Return the [X, Y] coordinate for the center point of the cell that contains the specified text.  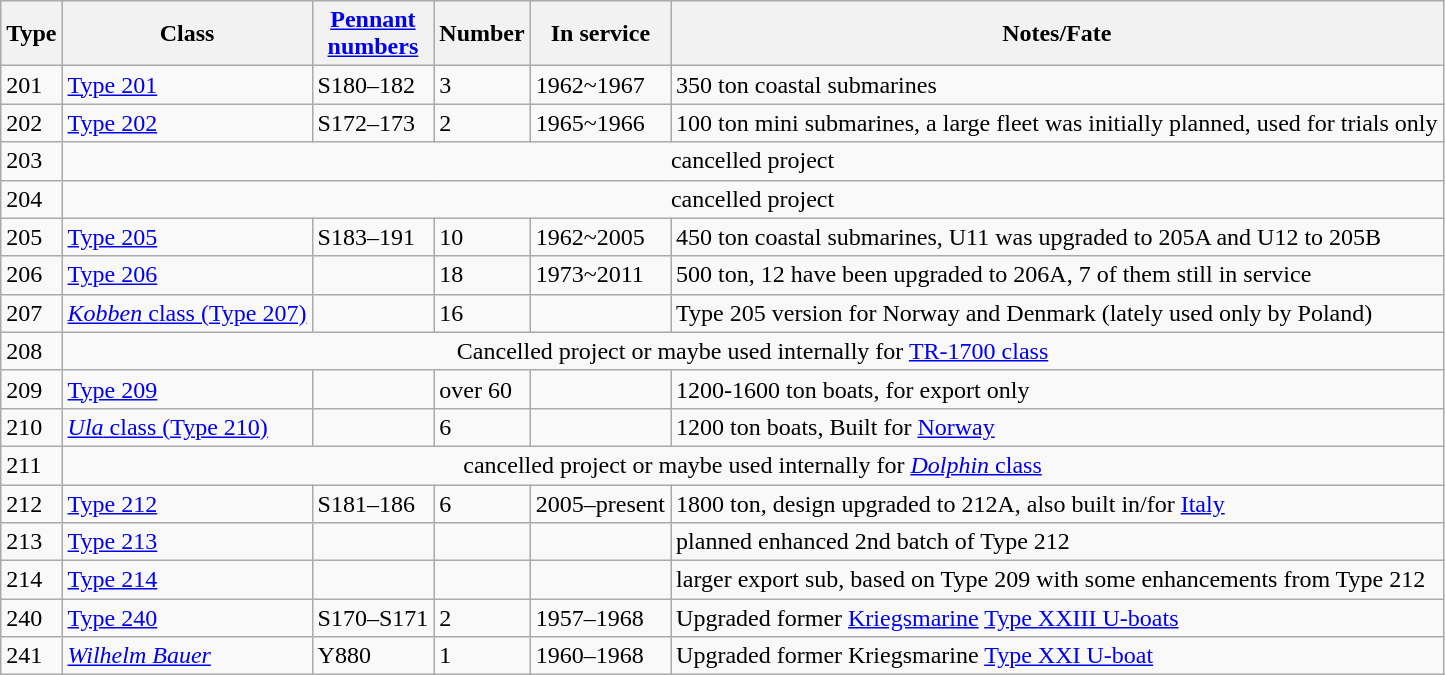
Type 201 [187, 85]
Number [482, 34]
S170–S171 [373, 618]
214 [32, 580]
202 [32, 123]
1965~1966 [600, 123]
1957–1968 [600, 618]
Upgraded former Kriegsmarine Type XXIII U-boats [1057, 618]
1800 ton, design upgraded to 212A, also built in/for Italy [1057, 503]
207 [32, 313]
Kobben class (Type 207) [187, 313]
3 [482, 85]
210 [32, 427]
Type 240 [187, 618]
larger export sub, based on Type 209 with some enhancements from Type 212 [1057, 580]
1962~2005 [600, 237]
Type 209 [187, 389]
201 [32, 85]
Type 205 [187, 237]
Class [187, 34]
S180–182 [373, 85]
16 [482, 313]
Type 212 [187, 503]
1200-1600 ton boats, for export only [1057, 389]
2005–present [600, 503]
Notes/Fate [1057, 34]
212 [32, 503]
Type 214 [187, 580]
241 [32, 656]
450 ton coastal submarines, U11 was upgraded to 205A and U12 to 205B [1057, 237]
100 ton mini submarines, a large fleet was initially planned, used for trials only [1057, 123]
1962~1967 [600, 85]
Type 205 version for Norway and Denmark (lately used only by Poland) [1057, 313]
1200 ton boats, Built for Norway [1057, 427]
204 [32, 199]
In service [600, 34]
213 [32, 542]
18 [482, 275]
240 [32, 618]
over 60 [482, 389]
209 [32, 389]
cancelled project or maybe used internally for Dolphin class [752, 465]
planned enhanced 2nd batch of Type 212 [1057, 542]
Type 202 [187, 123]
1960–1968 [600, 656]
203 [32, 161]
Ula class (Type 210) [187, 427]
Type 213 [187, 542]
211 [32, 465]
1 [482, 656]
Pennantnumbers [373, 34]
1973~2011 [600, 275]
206 [32, 275]
10 [482, 237]
Type 206 [187, 275]
Wilhelm Bauer [187, 656]
Upgraded former Kriegsmarine Type XXI U-boat [1057, 656]
500 ton, 12 have been upgraded to 206A, 7 of them still in service [1057, 275]
S181–186 [373, 503]
Y880 [373, 656]
S183–191 [373, 237]
S172–173 [373, 123]
205 [32, 237]
350 ton coastal submarines [1057, 85]
Cancelled project or maybe used internally for TR-1700 class [752, 351]
208 [32, 351]
Type [32, 34]
